Output the [x, y] coordinate of the center of the cell containing the given text.  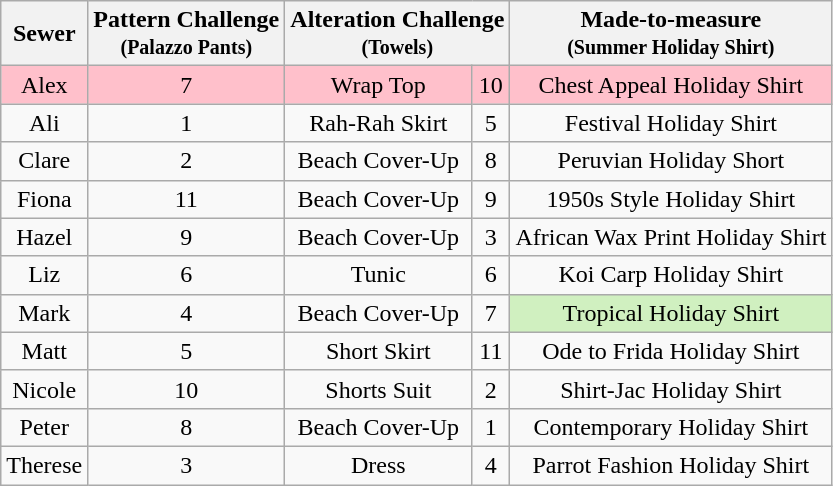
Matt [44, 351]
Wrap Top [378, 85]
Shirt-Jac Holiday Shirt [671, 389]
Short Skirt [378, 351]
Therese [44, 465]
Alex [44, 85]
Ali [44, 123]
Rah-Rah Skirt [378, 123]
Liz [44, 275]
Peruvian Holiday Short [671, 161]
Fiona [44, 199]
African Wax Print Holiday Shirt [671, 237]
Nicole [44, 389]
Ode to Frida Holiday Shirt [671, 351]
Dress [378, 465]
Parrot Fashion Holiday Shirt [671, 465]
Pattern Challenge(Palazzo Pants) [186, 34]
Contemporary Holiday Shirt [671, 427]
Made-to-measure(Summer Holiday Shirt) [671, 34]
Clare [44, 161]
Mark [44, 313]
Tropical Holiday Shirt [671, 313]
Hazel [44, 237]
Sewer [44, 34]
Alteration Challenge(Towels) [398, 34]
Peter [44, 427]
Tunic [378, 275]
Festival Holiday Shirt [671, 123]
Shorts Suit [378, 389]
1950s Style Holiday Shirt [671, 199]
Chest Appeal Holiday Shirt [671, 85]
Koi Carp Holiday Shirt [671, 275]
